For the text-containing cell, return its midpoint in (x, y) coordinate format. 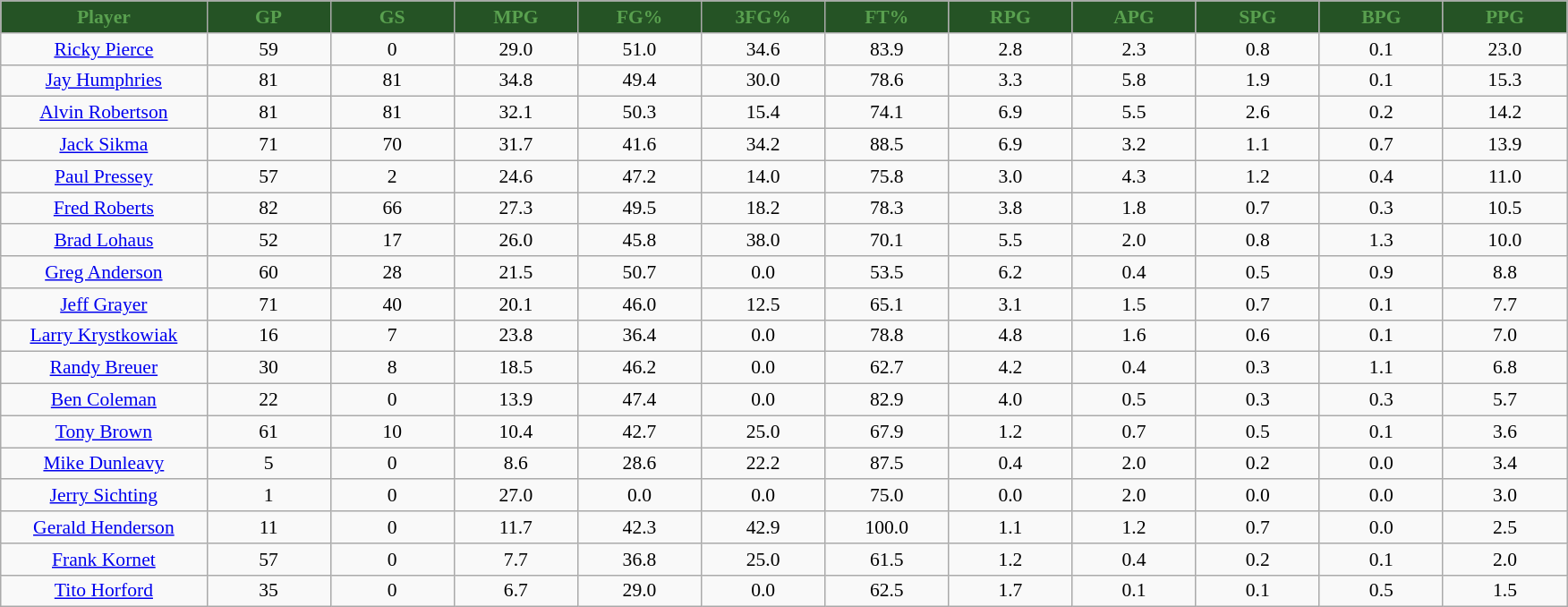
70.1 (887, 241)
14.0 (763, 176)
28.6 (639, 464)
47.4 (639, 400)
23.8 (516, 336)
Ricky Pierce (104, 49)
0.6 (1257, 336)
4.2 (1010, 368)
82.9 (887, 400)
26.0 (516, 241)
Larry Krystkowiak (104, 336)
18.2 (763, 209)
11.7 (516, 527)
49.5 (639, 209)
15.3 (1504, 81)
4.8 (1010, 336)
17 (392, 241)
18.5 (516, 368)
22 (268, 400)
GS (392, 17)
2.3 (1134, 49)
42.9 (763, 527)
100.0 (887, 527)
6.7 (516, 591)
38.0 (763, 241)
5.8 (1134, 81)
67.9 (887, 432)
GP (268, 17)
1.7 (1010, 591)
74.1 (887, 113)
27.3 (516, 209)
MPG (516, 17)
2.8 (1010, 49)
Tony Brown (104, 432)
BPG (1381, 17)
20.1 (516, 304)
30.0 (763, 81)
53.5 (887, 272)
Mike Dunleavy (104, 464)
16 (268, 336)
FG% (639, 17)
41.6 (639, 145)
36.8 (639, 560)
42.3 (639, 527)
46.0 (639, 304)
10.5 (1504, 209)
3.2 (1134, 145)
34.2 (763, 145)
8 (392, 368)
61 (268, 432)
2 (392, 176)
78.3 (887, 209)
61.5 (887, 560)
1 (268, 496)
50.7 (639, 272)
Frank Kornet (104, 560)
Alvin Robertson (104, 113)
83.9 (887, 49)
45.8 (639, 241)
10.0 (1504, 241)
34.8 (516, 81)
27.0 (516, 496)
87.5 (887, 464)
32.1 (516, 113)
3.8 (1010, 209)
3FG% (763, 17)
7 (392, 336)
Greg Anderson (104, 272)
Gerald Henderson (104, 527)
60 (268, 272)
30 (268, 368)
59 (268, 49)
4.0 (1010, 400)
14.2 (1504, 113)
Fred Roberts (104, 209)
1.9 (1257, 81)
36.4 (639, 336)
2.6 (1257, 113)
22.2 (763, 464)
15.4 (763, 113)
66 (392, 209)
1.8 (1134, 209)
40 (392, 304)
42.7 (639, 432)
Jack Sikma (104, 145)
SPG (1257, 17)
50.3 (639, 113)
PPG (1504, 17)
70 (392, 145)
5 (268, 464)
78.6 (887, 81)
1.6 (1134, 336)
5.7 (1504, 400)
34.6 (763, 49)
APG (1134, 17)
62.5 (887, 591)
Brad Lohaus (104, 241)
3.4 (1504, 464)
8.8 (1504, 272)
11 (268, 527)
24.6 (516, 176)
8.6 (516, 464)
62.7 (887, 368)
12.5 (763, 304)
3.1 (1010, 304)
Ben Coleman (104, 400)
47.2 (639, 176)
65.1 (887, 304)
88.5 (887, 145)
49.4 (639, 81)
31.7 (516, 145)
75.0 (887, 496)
FT% (887, 17)
46.2 (639, 368)
2.5 (1504, 527)
21.5 (516, 272)
1.3 (1381, 241)
6.8 (1504, 368)
7.0 (1504, 336)
RPG (1010, 17)
3.6 (1504, 432)
28 (392, 272)
75.8 (887, 176)
78.8 (887, 336)
6.2 (1010, 272)
Tito Horford (104, 591)
3.3 (1010, 81)
82 (268, 209)
10 (392, 432)
Jerry Sichting (104, 496)
Jay Humphries (104, 81)
23.0 (1504, 49)
Randy Breuer (104, 368)
11.0 (1504, 176)
35 (268, 591)
Player (104, 17)
Jeff Grayer (104, 304)
4.3 (1134, 176)
Paul Pressey (104, 176)
0.9 (1381, 272)
52 (268, 241)
10.4 (516, 432)
51.0 (639, 49)
